Search for the cell housing the specified text and yield its [X, Y] center coordinate. 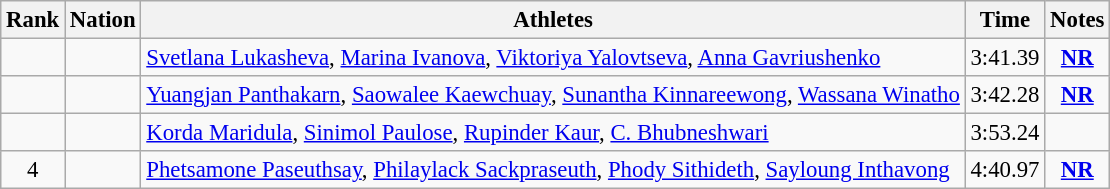
Athletes [553, 20]
Rank [33, 20]
3:42.28 [1005, 95]
Yuangjan Panthakarn, Saowalee Kaewchuay, Sunantha Kinnareewong, Wassana Winatho [553, 95]
Svetlana Lukasheva, Marina Ivanova, Viktoriya Yalovtseva, Anna Gavriushenko [553, 58]
4 [33, 170]
3:53.24 [1005, 133]
3:41.39 [1005, 58]
Korda Maridula, Sinimol Paulose, Rupinder Kaur, C. Bhubneshwari [553, 133]
4:40.97 [1005, 170]
Phetsamone Paseuthsay, Philaylack Sackpraseuth, Phody Sithideth, Sayloung Inthavong [553, 170]
Time [1005, 20]
Nation [103, 20]
Notes [1078, 20]
